Identify which cell holds the provided text, then report its [x, y] central coordinate. 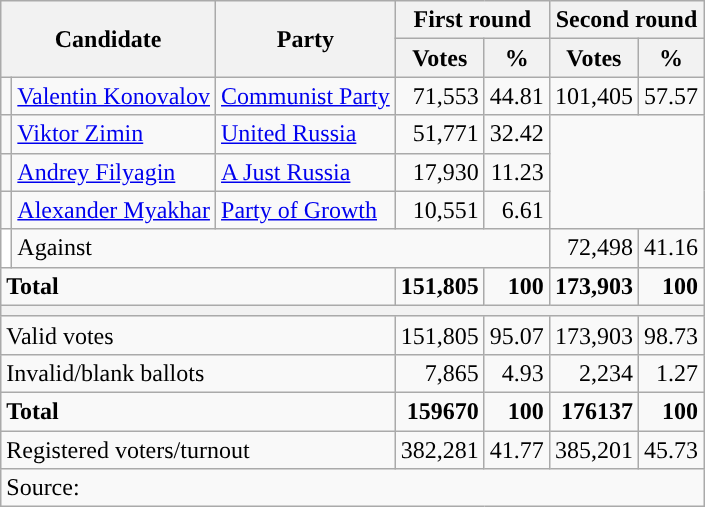
51,771 [440, 134]
11.23 [516, 172]
Invalid/blank ballots [198, 373]
71,553 [440, 96]
57.57 [670, 96]
72,498 [594, 248]
United Russia [306, 134]
Candidate [108, 39]
10,551 [440, 210]
385,201 [594, 449]
First round [472, 20]
Party of Growth [306, 210]
45.73 [670, 449]
A Just Russia [306, 172]
Andrey Filyagin [114, 172]
Against [281, 248]
101,405 [594, 96]
7,865 [440, 373]
41.77 [516, 449]
Valid votes [198, 335]
98.73 [670, 335]
95.07 [516, 335]
1.27 [670, 373]
4.93 [516, 373]
159670 [440, 411]
41.16 [670, 248]
32.42 [516, 134]
Alexander Myakhar [114, 210]
Viktor Zimin [114, 134]
Valentin Konovalov [114, 96]
382,281 [440, 449]
Registered voters/turnout [198, 449]
6.61 [516, 210]
Communist Party [306, 96]
176137 [594, 411]
Party [306, 39]
2,234 [594, 373]
17,930 [440, 172]
44.81 [516, 96]
Source: [352, 488]
Second round [626, 20]
